Search for the cell housing the specified text and yield its [X, Y] center coordinate. 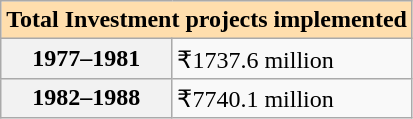
1977–1981 [86, 59]
1982–1988 [86, 98]
₹1737.6 million [292, 59]
Total Investment projects implemented [207, 20]
₹7740.1 million [292, 98]
